Search for the cell housing the specified text and yield its [x, y] center coordinate. 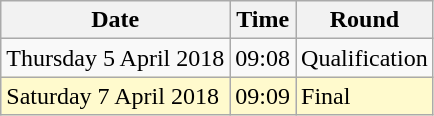
Thursday 5 April 2018 [116, 58]
09:08 [263, 58]
Date [116, 20]
09:09 [263, 96]
Final [365, 96]
Saturday 7 April 2018 [116, 96]
Time [263, 20]
Qualification [365, 58]
Round [365, 20]
